Provide the (X, Y) coordinate of the cell's center where the given text is located.  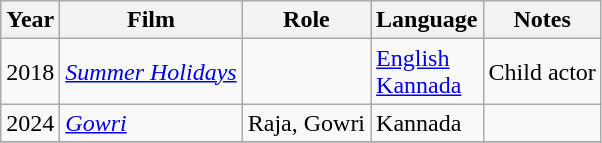
Role (306, 20)
Raja, Gowri (306, 123)
2024 (30, 123)
Summer Holidays (151, 72)
2018 (30, 72)
Notes (542, 20)
Language (427, 20)
Gowri (151, 123)
Film (151, 20)
Child actor (542, 72)
Year (30, 20)
Kannada (427, 123)
EnglishKannada (427, 72)
